Return the [X, Y] coordinate for the center point of the cell that contains the specified text.  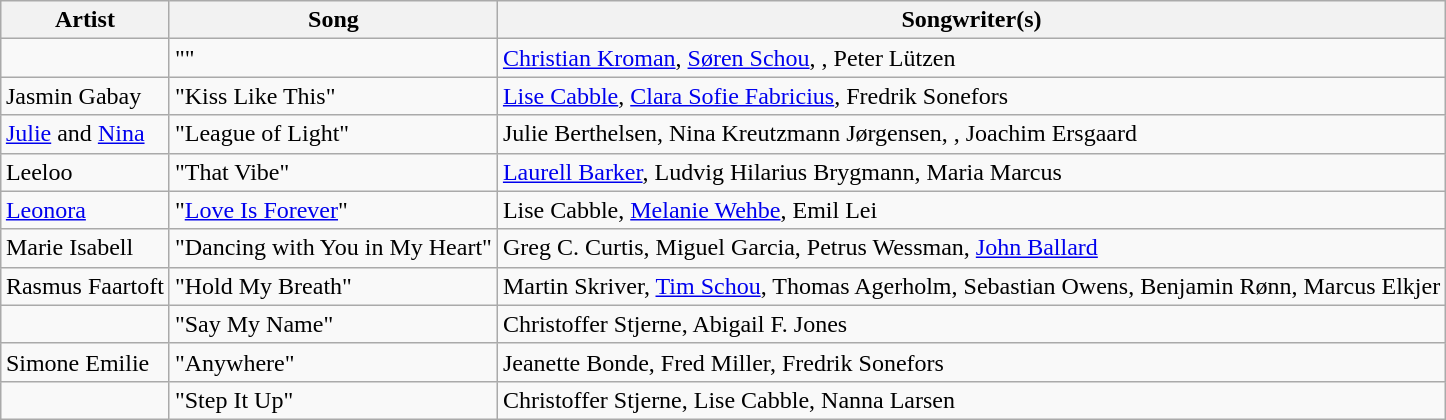
"Say My Name" [333, 324]
Simone Emilie [84, 362]
Jasmin Gabay [84, 96]
Artist [84, 20]
"That Vibe" [333, 172]
Leeloo [84, 172]
Julie Berthelsen, Nina Kreutzmann Jørgensen, , Joachim Ersgaard [971, 134]
Greg C. Curtis, Miguel Garcia, Petrus Wessman, John Ballard [971, 248]
"Love Is Forever" [333, 210]
Marie Isabell [84, 248]
Song [333, 20]
Lise Cabble, Clara Sofie Fabricius, Fredrik Sonefors [971, 96]
"Dancing with You in My Heart" [333, 248]
"League of Light" [333, 134]
Martin Skriver, Tim Schou, Thomas Agerholm, Sebastian Owens, Benjamin Rønn, Marcus Elkjer [971, 286]
Leonora [84, 210]
"Hold My Breath" [333, 286]
Julie and Nina [84, 134]
"" [333, 58]
"Kiss Like This" [333, 96]
"Step It Up" [333, 400]
Lise Cabble, Melanie Wehbe, Emil Lei [971, 210]
Jeanette Bonde, Fred Miller, Fredrik Sonefors [971, 362]
"Anywhere" [333, 362]
Rasmus Faartoft [84, 286]
Christoffer Stjerne, Lise Cabble, Nanna Larsen [971, 400]
Christian Kroman, Søren Schou, , Peter Lützen [971, 58]
Christoffer Stjerne, Abigail F. Jones [971, 324]
Songwriter(s) [971, 20]
Laurell Barker, Ludvig Hilarius Brygmann, Maria Marcus [971, 172]
